For the text-containing cell, return its midpoint in [X, Y] coordinate format. 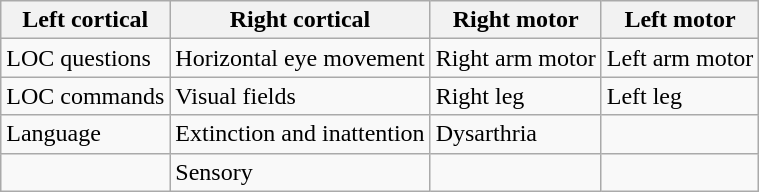
Right leg [516, 96]
Left arm motor [680, 58]
Left cortical [86, 20]
LOC questions [86, 58]
Right motor [516, 20]
Dysarthria [516, 134]
Visual fields [300, 96]
Extinction and inattention [300, 134]
Sensory [300, 172]
Language [86, 134]
Right cortical [300, 20]
Left motor [680, 20]
Horizontal eye movement [300, 58]
LOC commands [86, 96]
Left leg [680, 96]
Right arm motor [516, 58]
